From the cell containing the given text, extract its center point as [x, y] coordinate. 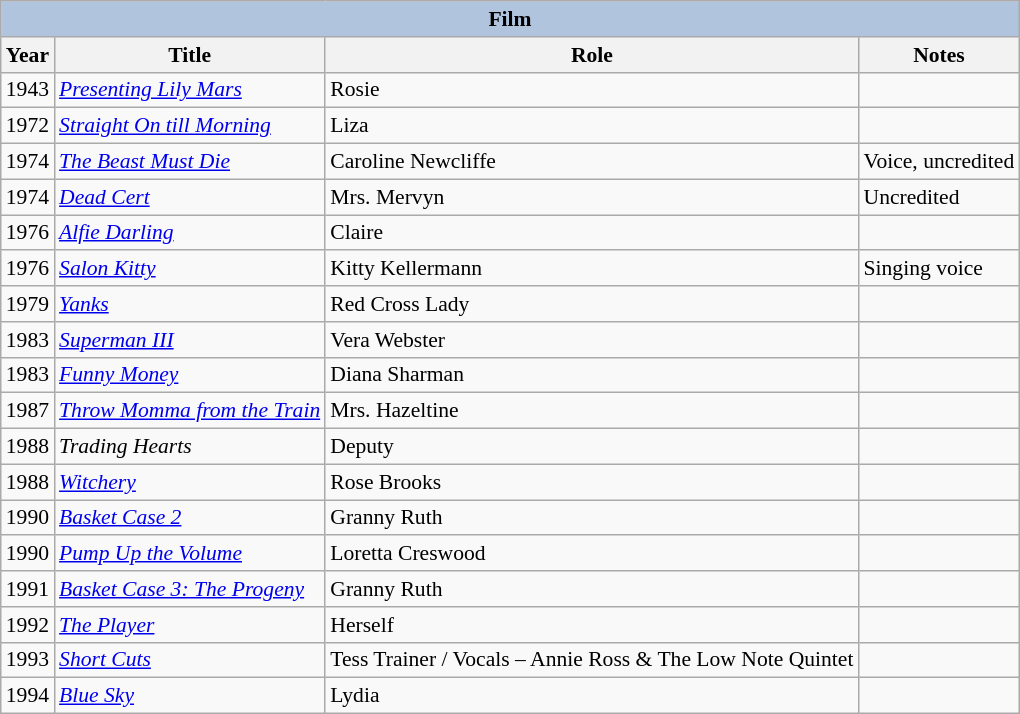
1992 [28, 625]
1987 [28, 411]
Yanks [190, 304]
Herself [592, 625]
Lydia [592, 696]
Role [592, 55]
Tess Trainer / Vocals – Annie Ross & The Low Note Quintet [592, 660]
1972 [28, 126]
The Beast Must Die [190, 162]
Short Cuts [190, 660]
Caroline Newcliffe [592, 162]
1943 [28, 90]
Singing voice [940, 269]
Film [510, 19]
Notes [940, 55]
Title [190, 55]
Blue Sky [190, 696]
1991 [28, 589]
Presenting Lily Mars [190, 90]
Liza [592, 126]
Year [28, 55]
Diana Sharman [592, 375]
Voice, uncredited [940, 162]
Loretta Creswood [592, 554]
The Player [190, 625]
Straight On till Morning [190, 126]
Pump Up the Volume [190, 554]
Deputy [592, 447]
Trading Hearts [190, 447]
Mrs. Hazeltine [592, 411]
Witchery [190, 482]
Basket Case 2 [190, 518]
Kitty Kellermann [592, 269]
Throw Momma from the Train [190, 411]
Red Cross Lady [592, 304]
Vera Webster [592, 340]
Basket Case 3: The Progeny [190, 589]
Rose Brooks [592, 482]
1993 [28, 660]
Claire [592, 233]
Funny Money [190, 375]
Superman III [190, 340]
Alfie Darling [190, 233]
Rosie [592, 90]
Mrs. Mervyn [592, 197]
1979 [28, 304]
Salon Kitty [190, 269]
1994 [28, 696]
Dead Cert [190, 197]
Uncredited [940, 197]
